Provide the (X, Y) coordinate of the cell's center where the given text is located.  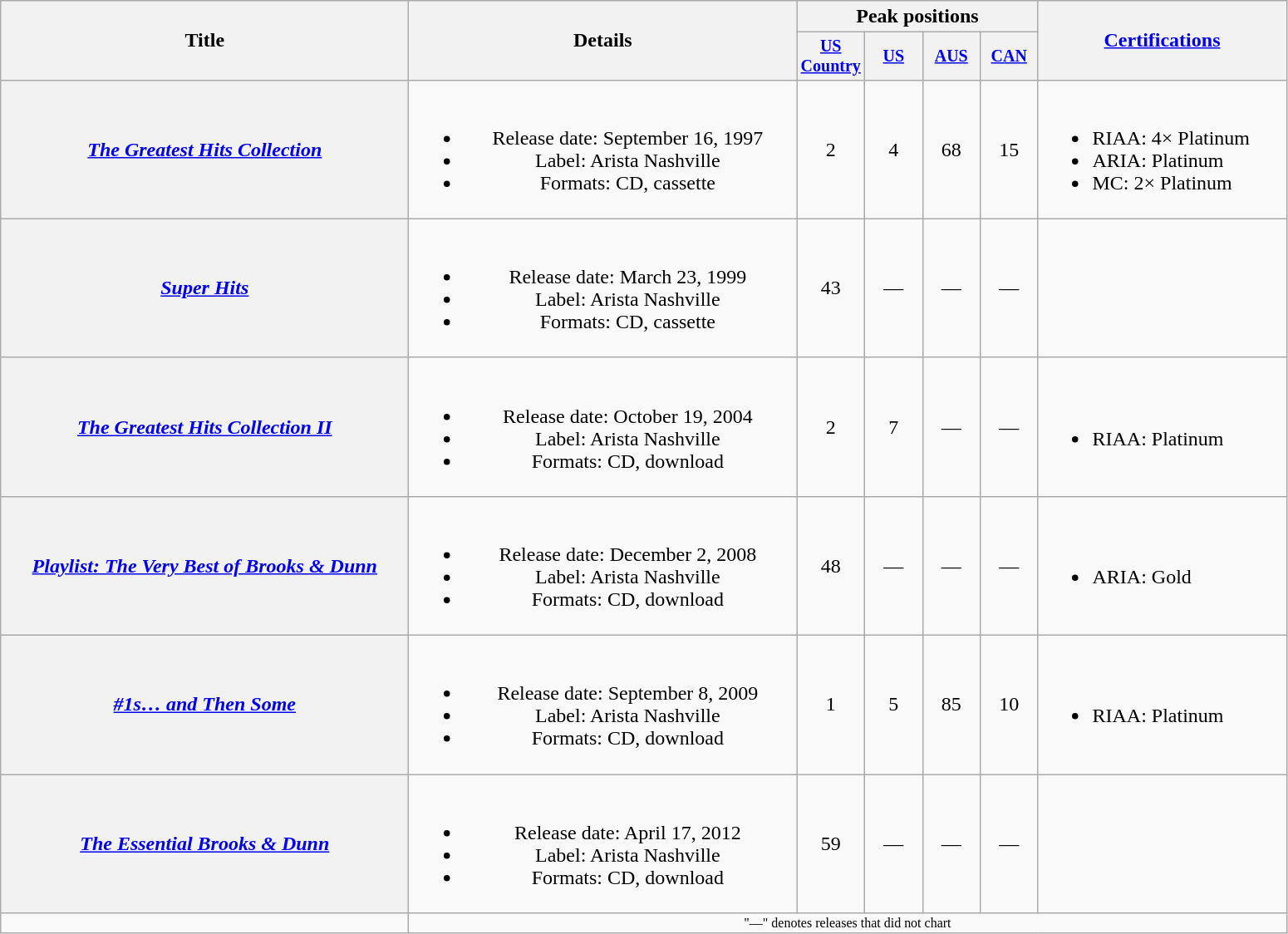
Details (603, 41)
Certifications (1162, 41)
1 (831, 705)
Release date: April 17, 2012Label: Arista NashvilleFormats: CD, download (603, 844)
10 (1009, 705)
85 (951, 705)
Release date: October 19, 2004Label: Arista NashvilleFormats: CD, download (603, 427)
15 (1009, 150)
Release date: December 2, 2008Label: Arista NashvilleFormats: CD, download (603, 565)
Release date: March 23, 1999Label: Arista NashvilleFormats: CD, cassette (603, 288)
Super Hits (204, 288)
5 (894, 705)
68 (951, 150)
Release date: September 8, 2009Label: Arista NashvilleFormats: CD, download (603, 705)
Peak positions (917, 17)
59 (831, 844)
ARIA: Gold (1162, 565)
RIAA: 4× PlatinumARIA: PlatinumMC: 2× Platinum (1162, 150)
#1s… and Then Some (204, 705)
The Essential Brooks & Dunn (204, 844)
Title (204, 41)
Playlist: The Very Best of Brooks & Dunn (204, 565)
Release date: September 16, 1997Label: Arista NashvilleFormats: CD, cassette (603, 150)
"—" denotes releases that did not chart (848, 923)
48 (831, 565)
AUS (951, 57)
US (894, 57)
4 (894, 150)
7 (894, 427)
CAN (1009, 57)
The Greatest Hits Collection (204, 150)
US Country (831, 57)
43 (831, 288)
The Greatest Hits Collection II (204, 427)
